Detect which cell encompasses the target text, then output its [X, Y] center coordinate. 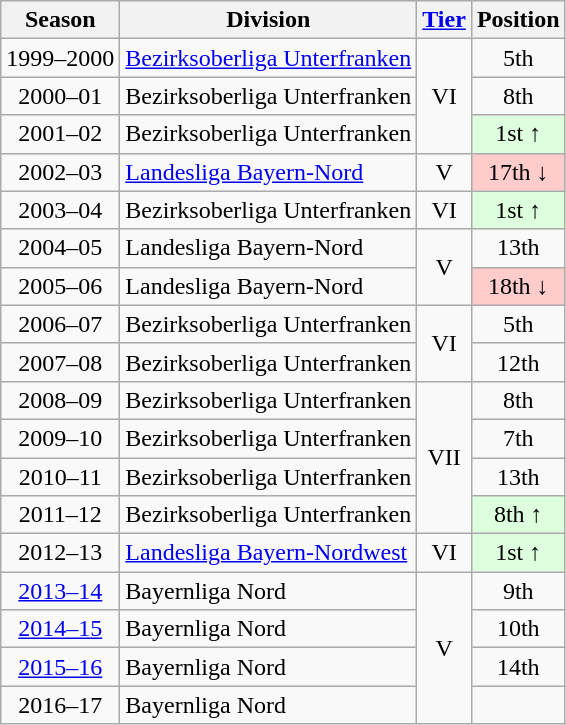
18th ↓ [518, 286]
2008–09 [60, 400]
14th [518, 667]
Landesliga Bayern-Nordwest [268, 553]
2004–05 [60, 248]
2011–12 [60, 515]
Tier [444, 20]
12th [518, 362]
1999–2000 [60, 58]
Position [518, 20]
2016–17 [60, 705]
Division [268, 20]
2000–01 [60, 96]
2007–08 [60, 362]
2012–13 [60, 553]
2009–10 [60, 438]
2005–06 [60, 286]
2003–04 [60, 210]
10th [518, 629]
2001–02 [60, 134]
2014–15 [60, 629]
2002–03 [60, 172]
2015–16 [60, 667]
7th [518, 438]
2013–14 [60, 591]
VII [444, 457]
9th [518, 591]
Season [60, 20]
17th ↓ [518, 172]
8th ↑ [518, 515]
2010–11 [60, 477]
2006–07 [60, 324]
